Locate the cell with the specified text and output its (x, y) center coordinate. 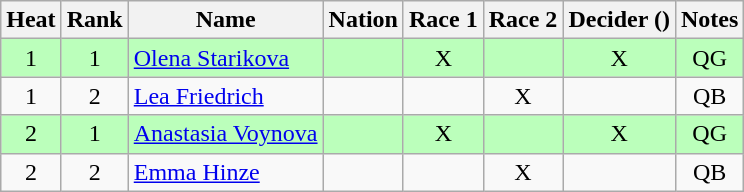
Emma Hinze (226, 172)
Name (226, 20)
Race 2 (523, 20)
Lea Friedrich (226, 96)
Decider () (620, 20)
Anastasia Voynova (226, 134)
Rank (94, 20)
Notes (709, 20)
Heat (31, 20)
Race 1 (443, 20)
Nation (363, 20)
Olena Starikova (226, 58)
